Return the [x, y] coordinate for the center point of the cell that contains the specified text.  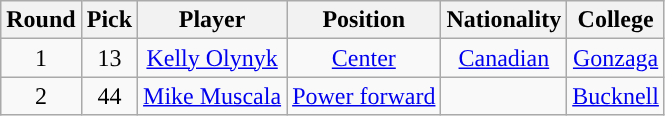
College [616, 20]
Pick [109, 20]
Player [212, 20]
Nationality [504, 20]
Bucknell [616, 96]
Center [364, 58]
Position [364, 20]
Mike Muscala [212, 96]
Gonzaga [616, 58]
Power forward [364, 96]
Round [41, 20]
Kelly Olynyk [212, 58]
1 [41, 58]
Canadian [504, 58]
2 [41, 96]
44 [109, 96]
13 [109, 58]
